Detect which cell encompasses the target text, then output its (x, y) center coordinate. 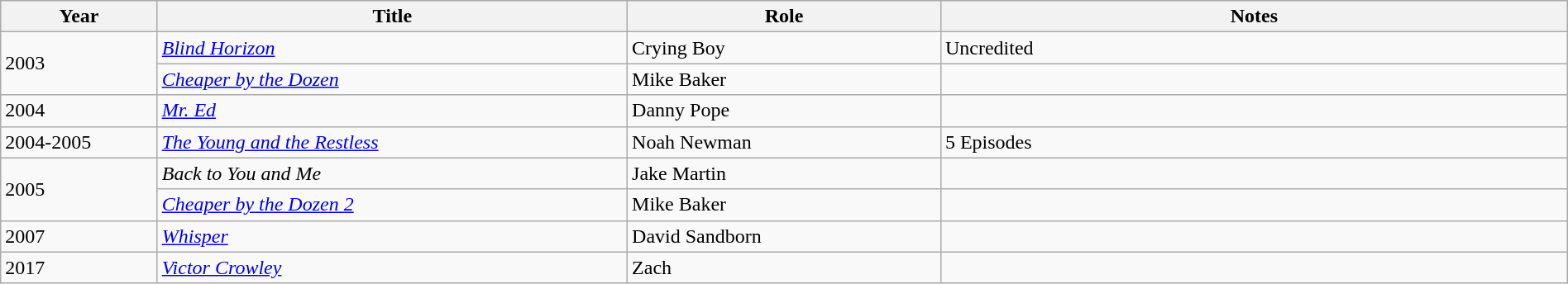
The Young and the Restless (392, 142)
2004 (79, 111)
Cheaper by the Dozen (392, 79)
2003 (79, 64)
Year (79, 17)
Role (784, 17)
Cheaper by the Dozen 2 (392, 205)
Whisper (392, 236)
Zach (784, 267)
Crying Boy (784, 48)
Blind Horizon (392, 48)
Title (392, 17)
5 Episodes (1254, 142)
2007 (79, 236)
Victor Crowley (392, 267)
2005 (79, 189)
Mr. Ed (392, 111)
Uncredited (1254, 48)
Back to You and Me (392, 173)
David Sandborn (784, 236)
2017 (79, 267)
Noah Newman (784, 142)
Notes (1254, 17)
Danny Pope (784, 111)
2004-2005 (79, 142)
Jake Martin (784, 173)
